Provide the (X, Y) coordinate of the cell's center where the given text is located.  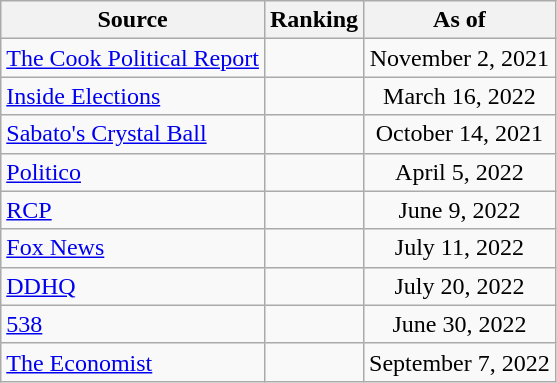
Fox News (133, 248)
The Economist (133, 362)
July 20, 2022 (460, 286)
September 7, 2022 (460, 362)
RCP (133, 210)
March 16, 2022 (460, 96)
Sabato's Crystal Ball (133, 134)
July 11, 2022 (460, 248)
April 5, 2022 (460, 172)
November 2, 2021 (460, 58)
DDHQ (133, 286)
October 14, 2021 (460, 134)
June 9, 2022 (460, 210)
Inside Elections (133, 96)
Source (133, 20)
As of (460, 20)
538 (133, 324)
Ranking (314, 20)
The Cook Political Report (133, 58)
June 30, 2022 (460, 324)
Politico (133, 172)
